Scan for the cell matching the given text and deliver its [X, Y] coordinate at center. 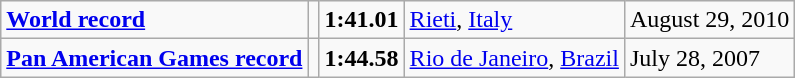
Rio de Janeiro, Brazil [514, 58]
1:44.58 [362, 58]
1:41.01 [362, 20]
Rieti, Italy [514, 20]
August 29, 2010 [709, 20]
July 28, 2007 [709, 58]
Pan American Games record [154, 58]
World record [154, 20]
